Detect which cell encompasses the target text, then output its [X, Y] center coordinate. 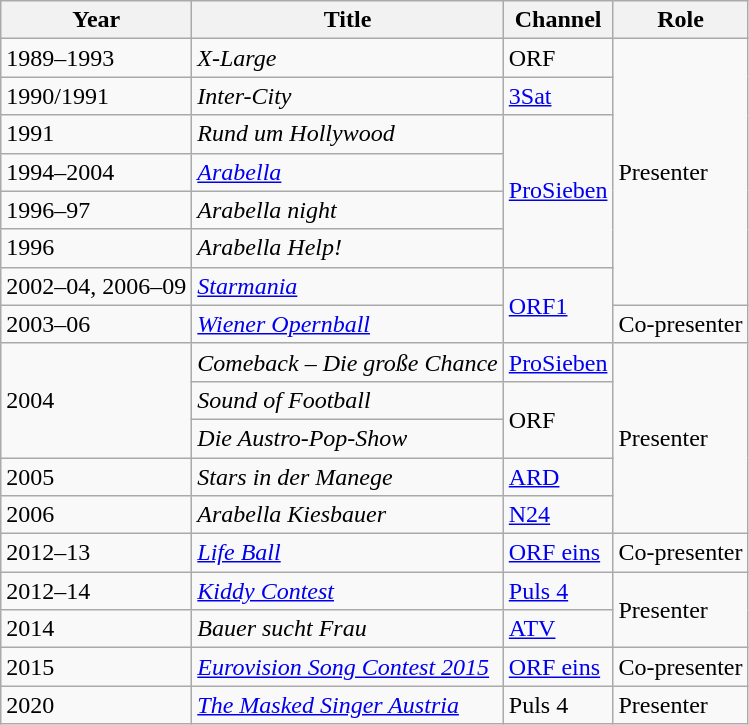
Eurovision Song Contest 2015 [348, 667]
Role [680, 20]
Channel [558, 20]
Arabella night [348, 210]
Comeback – Die große Chance [348, 362]
2014 [96, 629]
Sound of Football [348, 400]
N24 [558, 515]
2006 [96, 515]
1996 [96, 248]
Title [348, 20]
Wiener Opernball [348, 324]
Inter-City [348, 96]
2004 [96, 400]
1989–1993 [96, 58]
2020 [96, 705]
Arabella [348, 172]
Rund um Hollywood [348, 134]
The Masked Singer Austria [348, 705]
2002–04, 2006–09 [96, 286]
1990/1991 [96, 96]
Arabella Kiesbauer [348, 515]
Die Austro-Pop-Show [348, 438]
2012–13 [96, 553]
Year [96, 20]
2005 [96, 477]
ORF1 [558, 305]
3Sat [558, 96]
ARD [558, 477]
2015 [96, 667]
2012–14 [96, 591]
Kiddy Contest [348, 591]
1994–2004 [96, 172]
Bauer sucht Frau [348, 629]
1996–97 [96, 210]
Arabella Help! [348, 248]
2003–06 [96, 324]
Stars in der Manege [348, 477]
Starmania [348, 286]
ATV [558, 629]
1991 [96, 134]
X-Large [348, 58]
Life Ball [348, 553]
